Determine the [X, Y] coordinate at the center of the cell enclosing the given text.  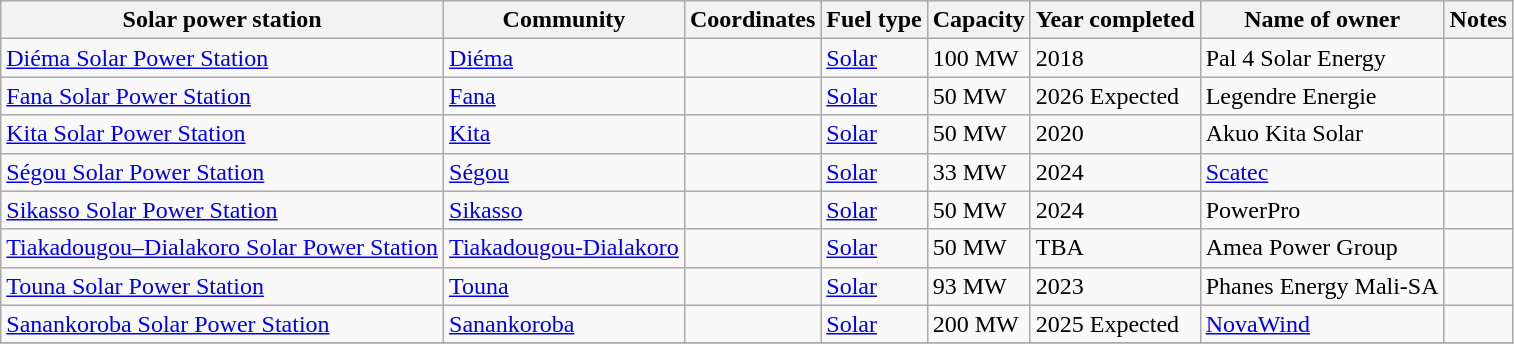
Ségou Solar Power Station [222, 172]
Fana Solar Power Station [222, 96]
Coordinates [752, 20]
Touna [564, 286]
Fana [564, 96]
Fuel type [874, 20]
Scatec [1322, 172]
Touna Solar Power Station [222, 286]
200 MW [978, 324]
Kita [564, 134]
Notes [1478, 20]
100 MW [978, 58]
Community [564, 20]
2018 [1115, 58]
PowerPro [1322, 210]
Tiakadougou–Dialakoro Solar Power Station [222, 248]
Tiakadougou-Dialakoro [564, 248]
Sikasso [564, 210]
Solar power station [222, 20]
2023 [1115, 286]
Pal 4 Solar Energy [1322, 58]
Kita Solar Power Station [222, 134]
93 MW [978, 286]
Diéma [564, 58]
TBA [1115, 248]
2026 Expected [1115, 96]
33 MW [978, 172]
Akuo Kita Solar [1322, 134]
2025 Expected [1115, 324]
Amea Power Group [1322, 248]
2020 [1115, 134]
Legendre Energie [1322, 96]
Capacity [978, 20]
Diéma Solar Power Station [222, 58]
NovaWind [1322, 324]
Phanes Energy Mali-SA [1322, 286]
Year completed [1115, 20]
Sanankoroba Solar Power Station [222, 324]
Sikasso Solar Power Station [222, 210]
Ségou [564, 172]
Name of owner [1322, 20]
Sanankoroba [564, 324]
